Capture the cell that displays the provided text and extract its [X, Y] central coordinate. 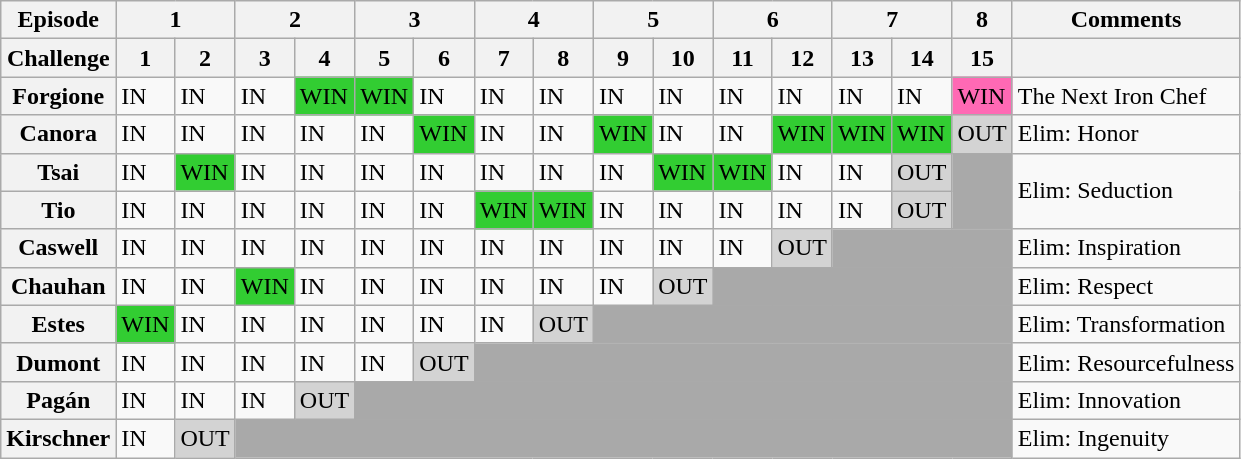
The Next Iron Chef [1126, 96]
Elim: Inspiration [1126, 248]
13 [862, 58]
Pagán [58, 400]
Comments [1126, 20]
Elim: Respect [1126, 286]
12 [802, 58]
Elim: Innovation [1126, 400]
Episode [58, 20]
Chauhan [58, 286]
Caswell [58, 248]
Tsai [58, 172]
Forgione [58, 96]
Elim: Ingenuity [1126, 438]
Elim: Resourcefulness [1126, 362]
Challenge [58, 58]
10 [683, 58]
11 [742, 58]
Kirschner [58, 438]
Estes [58, 324]
Tio [58, 210]
Dumont [58, 362]
15 [982, 58]
Elim: Honor [1126, 134]
Elim: Transformation [1126, 324]
14 [921, 58]
9 [624, 58]
Elim: Seduction [1126, 191]
Canora [58, 134]
